For the text-containing cell, return its midpoint in [X, Y] coordinate format. 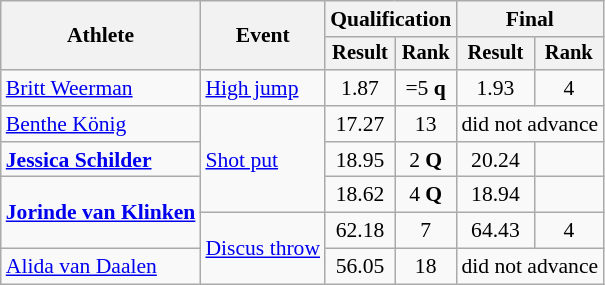
62.18 [360, 231]
64.43 [495, 231]
Benthe König [101, 124]
Discus throw [262, 248]
18 [426, 267]
1.93 [495, 88]
Qualification [390, 19]
Athlete [101, 36]
18.94 [495, 195]
1.87 [360, 88]
Final [530, 19]
13 [426, 124]
56.05 [360, 267]
17.27 [360, 124]
Britt Weerman [101, 88]
=5 q [426, 88]
High jump [262, 88]
Alida van Daalen [101, 267]
20.24 [495, 160]
Shot put [262, 160]
4 Q [426, 195]
18.62 [360, 195]
2 Q [426, 160]
18.95 [360, 160]
Jorinde van Klinken [101, 212]
Event [262, 36]
7 [426, 231]
Jessica Schilder [101, 160]
